From the cell containing the given text, extract its center point as [x, y] coordinate. 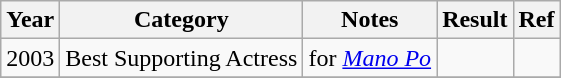
for Mano Po [370, 58]
2003 [30, 58]
Result [475, 20]
Ref [536, 20]
Best Supporting Actress [182, 58]
Year [30, 20]
Notes [370, 20]
Category [182, 20]
